From the cell containing the given text, extract its center point as (x, y) coordinate. 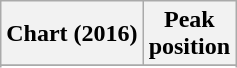
Peak position (189, 34)
Chart (2016) (72, 34)
